Locate the cell with the specified text and output its [X, Y] center coordinate. 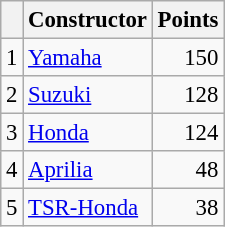
124 [188, 133]
4 [12, 170]
38 [188, 208]
128 [188, 95]
Aprilia [88, 170]
Yamaha [88, 58]
3 [12, 133]
Suzuki [88, 95]
48 [188, 170]
1 [12, 58]
TSR-Honda [88, 208]
Constructor [88, 20]
2 [12, 95]
Honda [88, 133]
Points [188, 20]
150 [188, 58]
5 [12, 208]
